Search for the cell housing the specified text and yield its (X, Y) center coordinate. 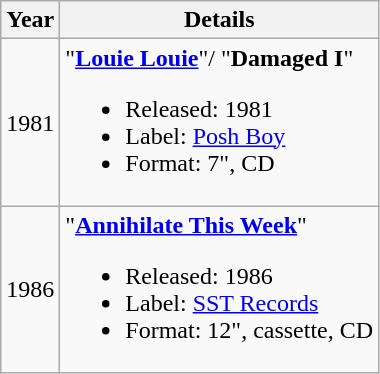
"Louie Louie"/ "Damaged I"Released: 1981Label: Posh BoyFormat: 7", CD (220, 122)
1986 (30, 290)
Year (30, 20)
Details (220, 20)
"Annihilate This Week"Released: 1986Label: SST RecordsFormat: 12", cassette, CD (220, 290)
1981 (30, 122)
